Output the (X, Y) coordinate of the center of the cell containing the given text.  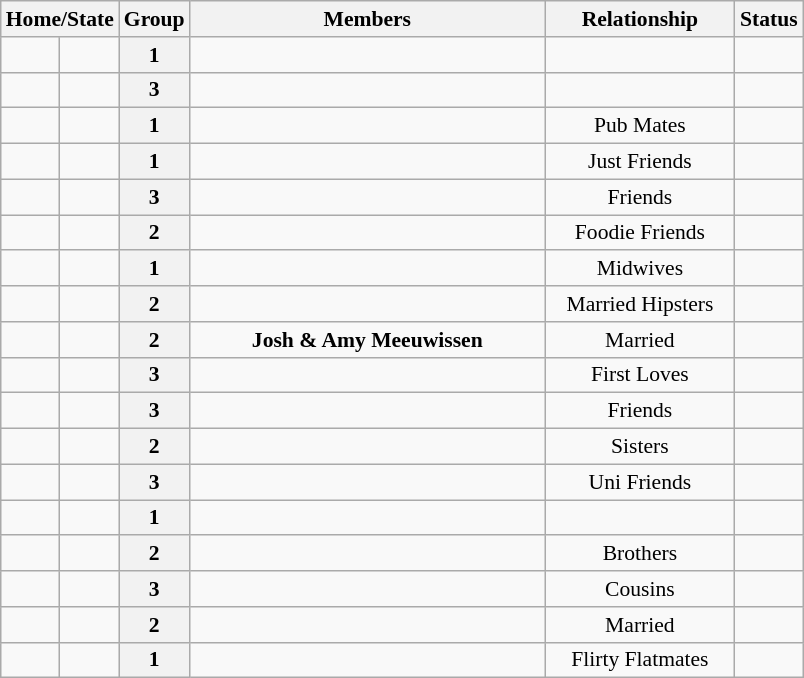
First Loves (640, 375)
Status (769, 19)
Flirty Flatmates (640, 660)
Group (154, 19)
Uni Friends (640, 482)
Relationship (640, 19)
Members (368, 19)
Pub Mates (640, 126)
Midwives (640, 269)
Brothers (640, 554)
Just Friends (640, 162)
Cousins (640, 589)
Josh & Amy Meeuwissen (368, 340)
Foodie Friends (640, 233)
Married Hipsters (640, 304)
Sisters (640, 447)
Home/State (60, 19)
